Find where the given text appears and provide that cell's center as (x, y) coordinate. 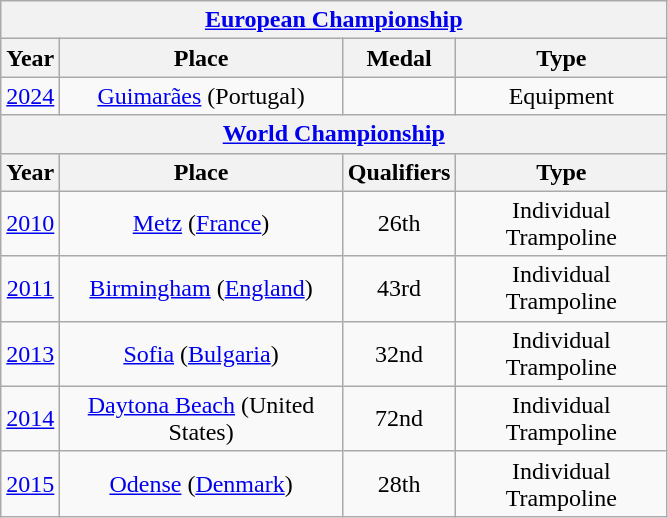
72nd (399, 418)
Odense (Denmark) (201, 484)
26th (399, 224)
28th (399, 484)
World Championship (334, 134)
European Championship (334, 20)
2015 (30, 484)
Medal (399, 58)
2014 (30, 418)
43rd (399, 288)
Equipment (562, 96)
Sofia (Bulgaria) (201, 354)
2024 (30, 96)
2010 (30, 224)
32nd (399, 354)
Qualifiers (399, 172)
Guimarães (Portugal) (201, 96)
2013 (30, 354)
Birmingham (England) (201, 288)
2011 (30, 288)
Daytona Beach (United States) (201, 418)
Metz (France) (201, 224)
